From the cell containing the given text, extract its center point as [x, y] coordinate. 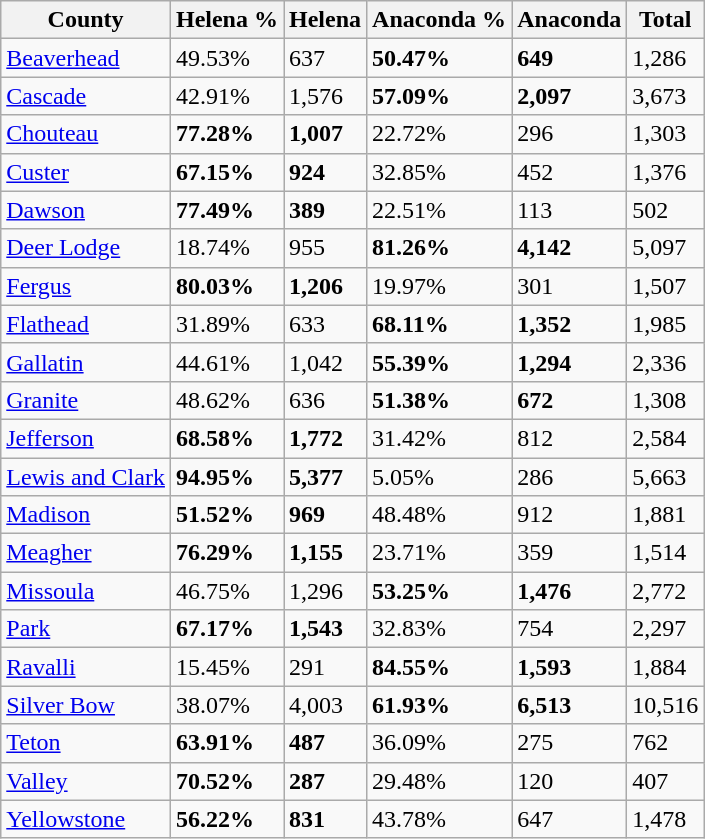
44.61% [226, 362]
4,142 [570, 248]
Anaconda [570, 20]
113 [570, 210]
43.78% [440, 819]
46.75% [226, 591]
50.47% [440, 58]
1,294 [570, 362]
22.51% [440, 210]
Anaconda % [440, 20]
5.05% [440, 477]
53.25% [440, 591]
18.74% [226, 248]
10,516 [666, 705]
31.89% [226, 324]
5,377 [326, 477]
487 [326, 743]
924 [326, 172]
Helena % [226, 20]
649 [570, 58]
754 [570, 629]
67.17% [226, 629]
1,286 [666, 58]
Flathead [86, 324]
1,352 [570, 324]
1,985 [666, 324]
32.85% [440, 172]
Jefferson [86, 438]
Meagher [86, 553]
912 [570, 515]
1,155 [326, 553]
2,772 [666, 591]
969 [326, 515]
389 [326, 210]
Total [666, 20]
36.09% [440, 743]
1,296 [326, 591]
70.52% [226, 781]
94.95% [226, 477]
633 [326, 324]
1,042 [326, 362]
Missoula [86, 591]
1,543 [326, 629]
647 [570, 819]
Custer [86, 172]
5,663 [666, 477]
49.53% [226, 58]
452 [570, 172]
81.26% [440, 248]
67.15% [226, 172]
6,513 [570, 705]
80.03% [226, 286]
57.09% [440, 96]
Fergus [86, 286]
2,336 [666, 362]
1,206 [326, 286]
61.93% [440, 705]
Valley [86, 781]
672 [570, 400]
1,476 [570, 591]
77.28% [226, 134]
15.45% [226, 667]
291 [326, 667]
2,097 [570, 96]
Helena [326, 20]
5,097 [666, 248]
1,478 [666, 819]
1,507 [666, 286]
287 [326, 781]
42.91% [226, 96]
19.97% [440, 286]
Deer Lodge [86, 248]
Silver Bow [86, 705]
Ravalli [86, 667]
286 [570, 477]
48.62% [226, 400]
Gallatin [86, 362]
1,593 [570, 667]
1,884 [666, 667]
296 [570, 134]
22.72% [440, 134]
275 [570, 743]
55.39% [440, 362]
120 [570, 781]
31.42% [440, 438]
32.83% [440, 629]
Lewis and Clark [86, 477]
812 [570, 438]
77.49% [226, 210]
1,308 [666, 400]
636 [326, 400]
84.55% [440, 667]
Park [86, 629]
762 [666, 743]
56.22% [226, 819]
1,303 [666, 134]
301 [570, 286]
48.48% [440, 515]
51.38% [440, 400]
76.29% [226, 553]
2,297 [666, 629]
1,881 [666, 515]
Cascade [86, 96]
Dawson [86, 210]
Madison [86, 515]
1,007 [326, 134]
29.48% [440, 781]
637 [326, 58]
Teton [86, 743]
68.11% [440, 324]
955 [326, 248]
Chouteau [86, 134]
359 [570, 553]
68.58% [226, 438]
407 [666, 781]
502 [666, 210]
2,584 [666, 438]
63.91% [226, 743]
Beaverhead [86, 58]
1,376 [666, 172]
3,673 [666, 96]
Granite [86, 400]
4,003 [326, 705]
1,576 [326, 96]
1,772 [326, 438]
23.71% [440, 553]
1,514 [666, 553]
38.07% [226, 705]
County [86, 20]
Yellowstone [86, 819]
831 [326, 819]
51.52% [226, 515]
